Return [X, Y] of the center of cell containing provided text 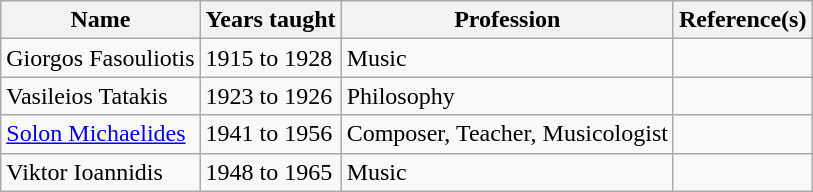
Philosophy [507, 96]
Solon Michaelides [100, 134]
1941 to 1956 [270, 134]
1915 to 1928 [270, 58]
1948 to 1965 [270, 172]
Giorgos Fasouliotis [100, 58]
Reference(s) [742, 20]
Years taught [270, 20]
Vasileios Tatakis [100, 96]
Profession [507, 20]
1923 to 1926 [270, 96]
Name [100, 20]
Viktor Ioannidis [100, 172]
Composer, Teacher, Musicologist [507, 134]
